Output the (X, Y) coordinate of the center of the cell containing the given text.  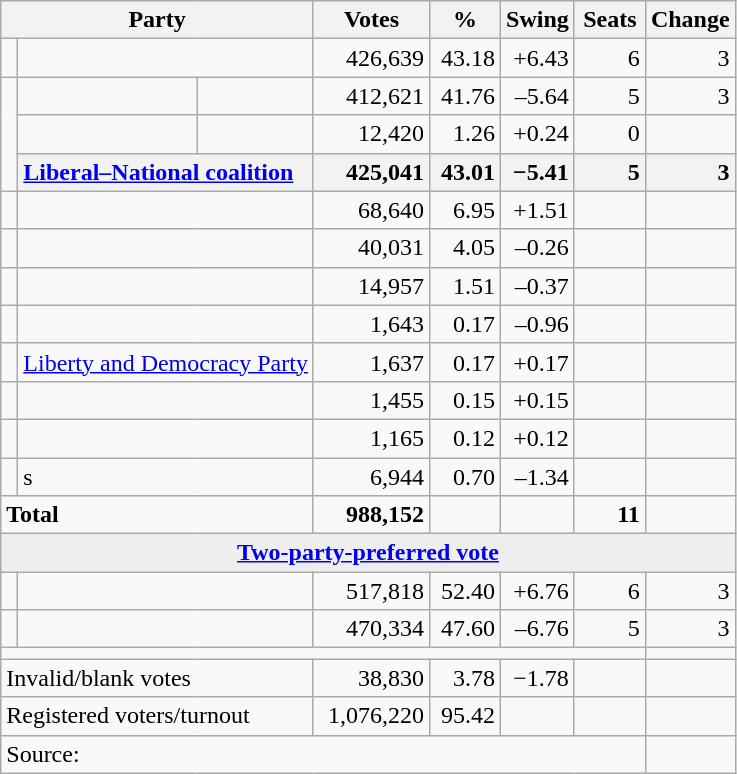
425,041 (371, 172)
Liberty and Democracy Party (166, 362)
+1.51 (538, 210)
0.15 (464, 400)
0.70 (464, 477)
43.18 (464, 58)
1,455 (371, 400)
s (166, 477)
1.26 (464, 134)
–6.76 (538, 629)
–0.37 (538, 286)
47.60 (464, 629)
6.95 (464, 210)
+0.24 (538, 134)
52.40 (464, 591)
1,076,220 (371, 716)
Two-party-preferred vote (368, 553)
Votes (371, 20)
0 (610, 134)
470,334 (371, 629)
Change (690, 20)
–0.96 (538, 324)
38,830 (371, 678)
11 (610, 515)
3.78 (464, 678)
–1.34 (538, 477)
−1.78 (538, 678)
% (464, 20)
+6.43 (538, 58)
+0.12 (538, 438)
Registered voters/turnout (158, 716)
426,639 (371, 58)
Total (158, 515)
1,643 (371, 324)
412,621 (371, 96)
95.42 (464, 716)
988,152 (371, 515)
4.05 (464, 248)
41.76 (464, 96)
+0.17 (538, 362)
Source: (324, 754)
+6.76 (538, 591)
Swing (538, 20)
14,957 (371, 286)
6,944 (371, 477)
–5.64 (538, 96)
Party (158, 20)
–0.26 (538, 248)
68,640 (371, 210)
40,031 (371, 248)
43.01 (464, 172)
0.12 (464, 438)
12,420 (371, 134)
−5.41 (538, 172)
Liberal–National coalition (166, 172)
1,165 (371, 438)
517,818 (371, 591)
1.51 (464, 286)
Seats (610, 20)
+0.15 (538, 400)
Invalid/blank votes (158, 678)
1,637 (371, 362)
